Determine the [X, Y] coordinate at the center of the cell enclosing the given text.  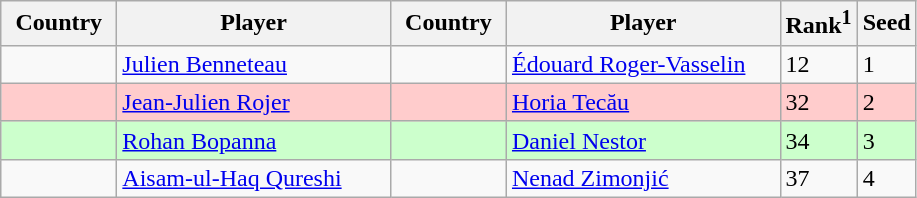
Julien Benneteau [254, 64]
Nenad Zimonjić [643, 178]
4 [886, 178]
37 [818, 178]
2 [886, 102]
Rohan Bopanna [254, 140]
1 [886, 64]
12 [818, 64]
Aisam-ul-Haq Qureshi [254, 178]
Édouard Roger-Vasselin [643, 64]
Jean-Julien Rojer [254, 102]
Rank1 [818, 24]
3 [886, 140]
Daniel Nestor [643, 140]
34 [818, 140]
Seed [886, 24]
32 [818, 102]
Horia Tecău [643, 102]
